Extract the (x, y) coordinate from the center of the cell holding the provided text.  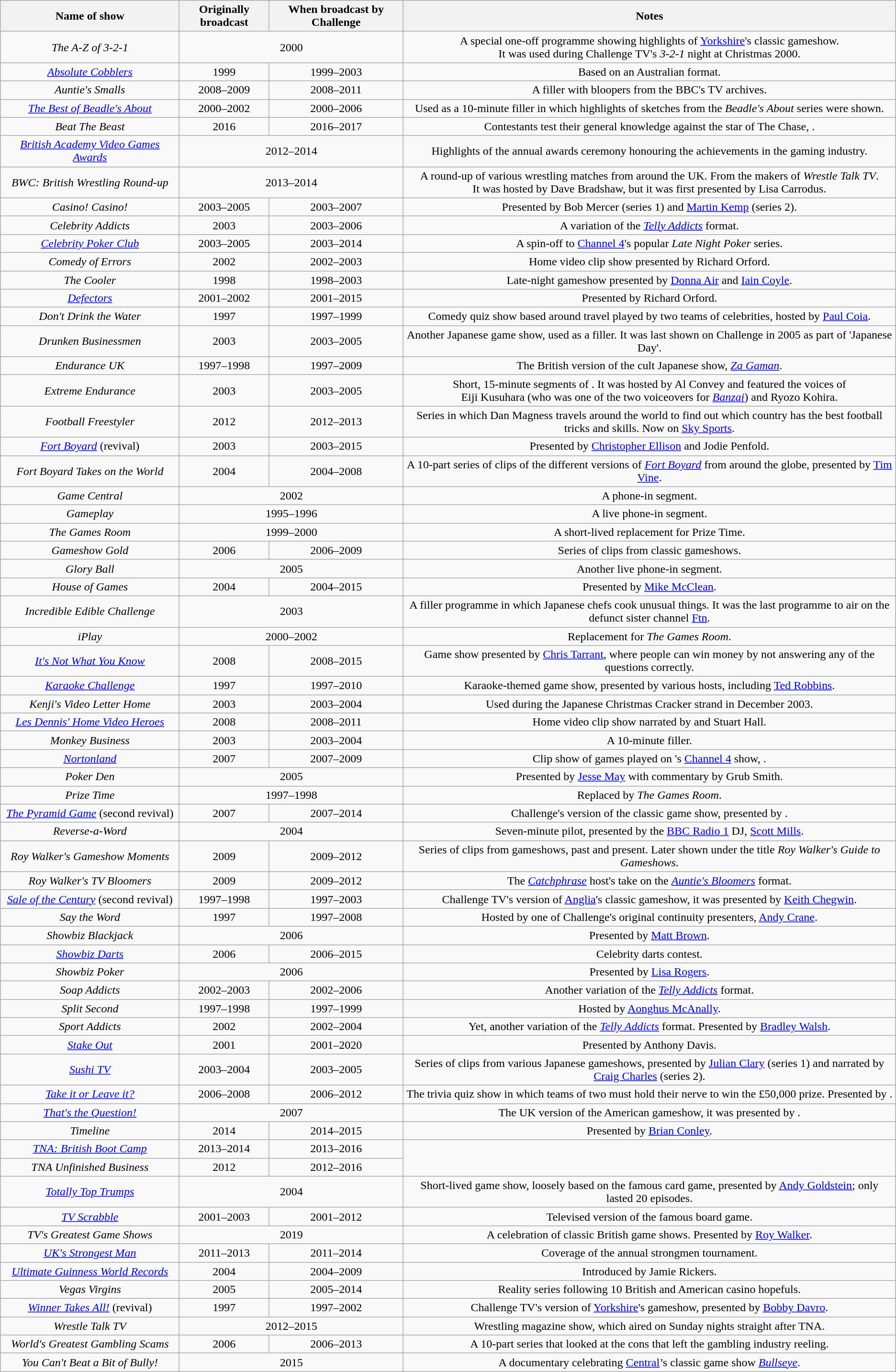
Home video clip show presented by Richard Orford. (649, 261)
The Games Room (90, 532)
Sale of the Century (second revival) (90, 899)
Replacement for The Games Room. (649, 636)
A special one-off programme showing highlights of Yorkshire's classic gameshow.It was used during Challenge TV's 3-2-1 night at Christmas 2000. (649, 47)
Extreme Endurance (90, 391)
A spin-off to Channel 4's popular Late Night Poker series. (649, 243)
Yet, another variation of the Telly Addicts format. Presented by Bradley Walsh. (649, 1027)
Seven-minute pilot, presented by the BBC Radio 1 DJ, Scott Mills. (649, 831)
Kenji's Video Letter Home (90, 704)
Incredible Edible Challenge (90, 611)
Karaoke Challenge (90, 686)
2011–2013 (224, 1253)
BWC: British Wrestling Round-up (90, 182)
It's Not What You Know (90, 661)
2007–2009 (336, 759)
TNA Unfinished Business (90, 1167)
1997–2010 (336, 686)
A 10-part series that looked at the cons that left the gambling industry reeling. (649, 1344)
Used as a 10-minute filler in which highlights of sketches from the Beadle's About series were shown. (649, 108)
Poker Den (90, 777)
Notes (649, 16)
Challenge's version of the classic game show, presented by . (649, 813)
2006–2013 (336, 1344)
Celebrity Addicts (90, 225)
A documentary celebrating Central’s classic game show Bullseye. (649, 1362)
Reverse-a-Word (90, 831)
2001–2012 (336, 1216)
2013–2016 (336, 1149)
Clip show of games played on 's Channel 4 show, . (649, 759)
The Cooler (90, 280)
Stake Out (90, 1045)
Showbiz Poker (90, 972)
Televised version of the famous board game. (649, 1216)
Showbiz Blackjack (90, 935)
Gameshow Gold (90, 550)
2001 (224, 1045)
The UK version of the American gameshow, it was presented by . (649, 1112)
The Catchphrase host's take on the Auntie's Bloomers format. (649, 881)
Another Japanese game show, used as a filler. It was last shown on Challenge in 2005 as part of 'Japanese Day'. (649, 341)
UK's Strongest Man (90, 1253)
House of Games (90, 587)
2016 (224, 126)
Presented by Christopher Ellison and Jodie Penfold. (649, 446)
Presented by Anthony Davis. (649, 1045)
1998–2003 (336, 280)
2000 (291, 47)
Presented by Mike McClean. (649, 587)
1998 (224, 280)
A celebration of classic British game shows. Presented by Roy Walker. (649, 1235)
Auntie's Smalls (90, 90)
Showbiz Darts (90, 953)
A filler with bloopers from the BBC's TV archives. (649, 90)
You Can't Beat a Bit of Bully! (90, 1362)
Celebrity Poker Club (90, 243)
2012–2016 (336, 1167)
Series of clips from various Japanese gameshows, presented by Julian Clary (series 1) and narrated by Craig Charles (series 2). (649, 1070)
2016–2017 (336, 126)
TV's Greatest Game Shows (90, 1235)
A filler programme in which Japanese chefs cook unusual things. It was the last programme to air on the defunct sister channel Ftn. (649, 611)
A variation of the Telly Addicts format. (649, 225)
A 10-minute filler. (649, 740)
2001–2003 (224, 1216)
Challenge TV's version of Yorkshire's gameshow, presented by Bobby Davro. (649, 1308)
2006–2012 (336, 1094)
The A-Z of 3-2-1 (90, 47)
That's the Question! (90, 1112)
iPlay (90, 636)
The British version of the cult Japanese show, Za Gaman. (649, 366)
The trivia quiz show in which teams of two must hold their nerve to win the £50,000 prize. Presented by . (649, 1094)
2014 (224, 1131)
Timeline (90, 1131)
1997–2002 (336, 1308)
2001–2015 (336, 298)
Coverage of the annual strongmen tournament. (649, 1253)
Originally broadcast (224, 16)
Sushi TV (90, 1070)
2012–2015 (291, 1326)
Used during the Japanese Christmas Cracker strand in December 2003. (649, 704)
Monkey Business (90, 740)
Nortonland (90, 759)
2003–2006 (336, 225)
Presented by Richard Orford. (649, 298)
Series in which Dan Magness travels around the world to find out which country has the best football tricks and skills. Now on Sky Sports. (649, 421)
The Pyramid Game (second revival) (90, 813)
2014–2015 (336, 1131)
A phone-in segment. (649, 496)
2004–2008 (336, 471)
2003–2007 (336, 207)
Vegas Virgins (90, 1290)
Gameplay (90, 514)
2002–2004 (336, 1027)
Don't Drink the Water (90, 317)
2001–2002 (224, 298)
1997–2008 (336, 917)
Totally Top Trumps (90, 1191)
Ultimate Guinness World Records (90, 1271)
Wrestling magazine show, which aired on Sunday nights straight after TNA. (649, 1326)
Soap Addicts (90, 990)
2004–2015 (336, 587)
Series of clips from classic gameshows. (649, 550)
Absolute Cobblers (90, 72)
2007–2014 (336, 813)
Challenge TV's version of Anglia's classic gameshow, it was presented by Keith Chegwin. (649, 899)
Endurance UK (90, 366)
Fort Boyard Takes on the World (90, 471)
1999–2000 (291, 532)
Name of show (90, 16)
Presented by Matt Brown. (649, 935)
1995–1996 (291, 514)
Drunken Businessmen (90, 341)
Replaced by The Games Room. (649, 795)
Football Freestyler (90, 421)
Based on an Australian format. (649, 72)
2005–2014 (336, 1290)
Winner Takes All! (revival) (90, 1308)
Series of clips from gameshows, past and present. Later shown under the title Roy Walker's Guide to Gameshows. (649, 856)
Another live phone-in segment. (649, 568)
Defectors (90, 298)
2004–2009 (336, 1271)
Contestants test their general knowledge against the star of The Chase, . (649, 126)
Roy Walker's Gameshow Moments (90, 856)
Presented by Brian Conley. (649, 1131)
2002–2006 (336, 990)
Highlights of the annual awards ceremony honouring the achievements in the gaming industry. (649, 151)
1999–2003 (336, 72)
Glory Ball (90, 568)
2012–2013 (336, 421)
Fort Boyard (revival) (90, 446)
Reality series following 10 British and American casino hopefuls. (649, 1290)
Short-lived game show, loosely based on the famous card game, presented by Andy Goldstein; only lasted 20 episodes. (649, 1191)
Take it or Leave it? (90, 1094)
The Best of Beadle's About (90, 108)
Split Second (90, 1009)
Comedy of Errors (90, 261)
2008–2009 (224, 90)
2019 (291, 1235)
2015 (291, 1362)
Prize Time (90, 795)
TNA: British Boot Camp (90, 1149)
Les Dennis' Home Video Heroes (90, 722)
Introduced by Jamie Rickers. (649, 1271)
Karaoke-themed game show, presented by various hosts, including Ted Robbins. (649, 686)
Another variation of the Telly Addicts format. (649, 990)
Presented by Jesse May with commentary by Grub Smith. (649, 777)
1997–2003 (336, 899)
1997–2009 (336, 366)
When broadcast by Challenge (336, 16)
A short-lived replacement for Prize Time. (649, 532)
Late-night gameshow presented by Donna Air and Iain Coyle. (649, 280)
Game show presented by Chris Tarrant, where people can win money by not answering any of the questions correctly. (649, 661)
Presented by Bob Mercer (series 1) and Martin Kemp (series 2). (649, 207)
Comedy quiz show based around travel played by two teams of celebrities, hosted by Paul Coia. (649, 317)
2006–2009 (336, 550)
2006–2008 (224, 1094)
TV Scrabble (90, 1216)
Beat The Beast (90, 126)
British Academy Video Games Awards (90, 151)
2012–2014 (291, 151)
Roy Walker's TV Bloomers (90, 881)
A 10-part series of clips of the different versions of Fort Boyard from around the globe, presented by Tim Vine. (649, 471)
2003–2015 (336, 446)
2011–2014 (336, 1253)
World's Greatest Gambling Scams (90, 1344)
A live phone-in segment. (649, 514)
Say the Word (90, 917)
2003–2014 (336, 243)
2006–2015 (336, 953)
Home video clip show narrated by and Stuart Hall. (649, 722)
2001–2020 (336, 1045)
1999 (224, 72)
Celebrity darts contest. (649, 953)
2008–2015 (336, 661)
Sport Addicts (90, 1027)
Presented by Lisa Rogers. (649, 972)
2000–2006 (336, 108)
Game Central (90, 496)
Hosted by one of Challenge's original continuity presenters, Andy Crane. (649, 917)
Casino! Casino! (90, 207)
Hosted by Aonghus McAnally. (649, 1009)
Wrestle Talk TV (90, 1326)
